Identify which cell holds the provided text, then report its (x, y) central coordinate. 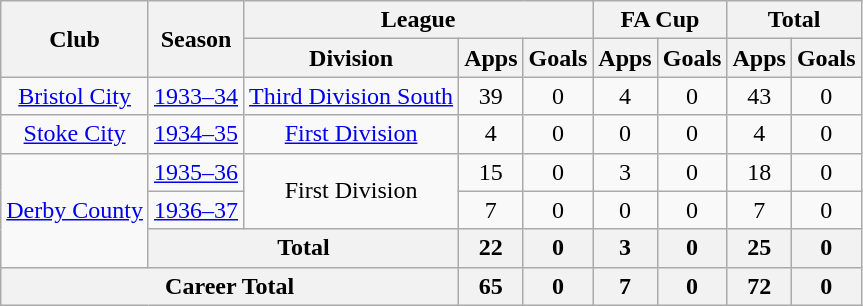
1935–36 (196, 172)
25 (759, 248)
FA Cup (660, 20)
39 (491, 96)
15 (491, 172)
1933–34 (196, 96)
League (418, 20)
Career Total (230, 286)
Division (352, 58)
72 (759, 286)
Season (196, 39)
Third Division South (352, 96)
1934–35 (196, 134)
Bristol City (75, 96)
Stoke City (75, 134)
22 (491, 248)
Club (75, 39)
18 (759, 172)
Derby County (75, 210)
1936–37 (196, 210)
43 (759, 96)
65 (491, 286)
